Pinpoint the cell where the given text exists, returning its (X, Y) midpoint coordinate. 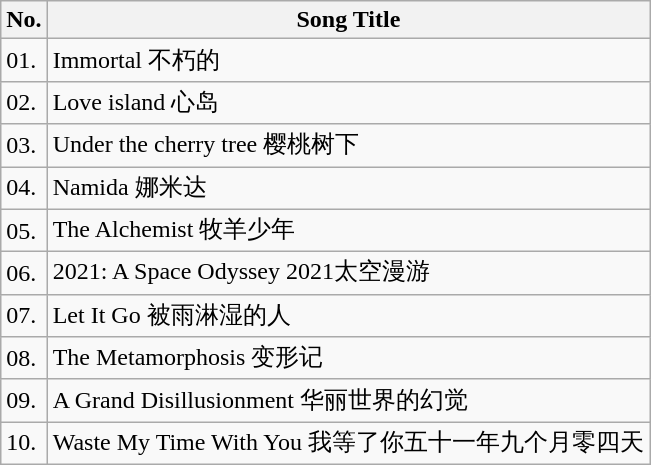
The Alchemist 牧羊少年 (348, 230)
04. (24, 188)
2021: A Space Odyssey 2021太空漫游 (348, 274)
Immortal 不朽的 (348, 60)
05. (24, 230)
09. (24, 400)
Let It Go 被雨淋湿的人 (348, 316)
08. (24, 358)
A Grand Disillusionment 华丽世界的幻觉 (348, 400)
Namida 娜米达 (348, 188)
02. (24, 102)
06. (24, 274)
No. (24, 20)
03. (24, 146)
The Metamorphosis 变形记 (348, 358)
07. (24, 316)
Love island 心岛 (348, 102)
10. (24, 444)
Waste My Time With You 我等了你五十一年九个月零四天 (348, 444)
01. (24, 60)
Under the cherry tree 樱桃树下 (348, 146)
Song Title (348, 20)
